Output the (x, y) coordinate of the center of the cell containing the given text.  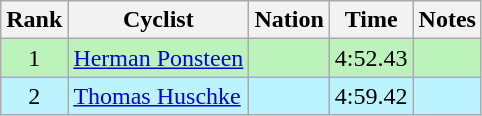
Notes (447, 20)
Thomas Huschke (158, 96)
4:59.42 (371, 96)
2 (34, 96)
Herman Ponsteen (158, 58)
1 (34, 58)
Time (371, 20)
4:52.43 (371, 58)
Nation (289, 20)
Cyclist (158, 20)
Rank (34, 20)
